Return the (x, y) coordinate for the center point of the cell that contains the specified text.  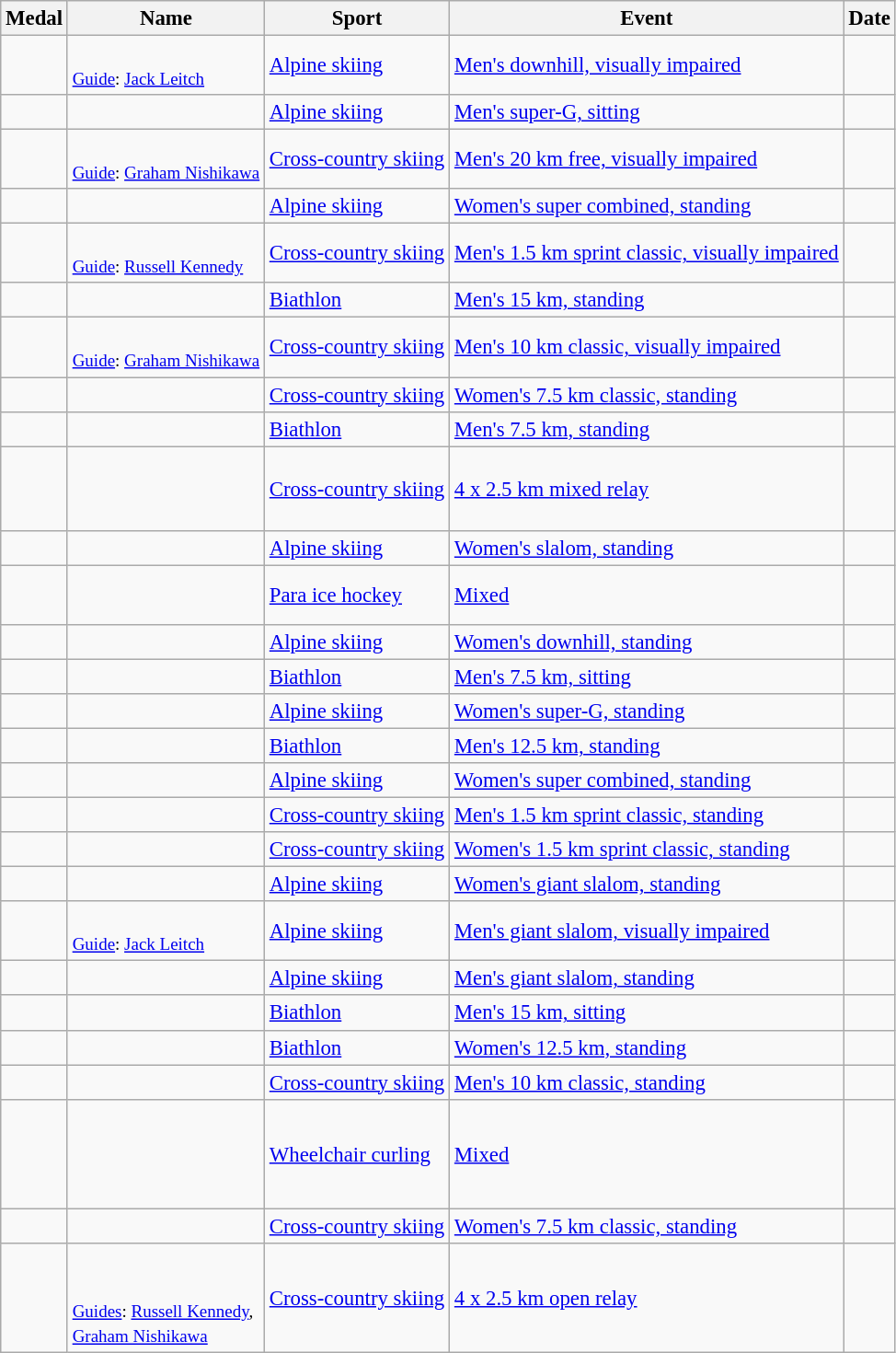
Men's 15 km, standing (648, 301)
Men's 7.5 km, standing (648, 429)
Women's downhill, standing (648, 642)
Men's 15 km, sitting (648, 1013)
Wheelchair curling (357, 1154)
Men's 1.5 km sprint classic, standing (648, 815)
4 x 2.5 km open relay (648, 1298)
Men's giant slalom, visually impaired (648, 931)
4 x 2.5 km mixed relay (648, 489)
Medal (35, 18)
Men's 10 km classic, visually impaired (648, 348)
Women's 12.5 km, standing (648, 1047)
Men's 12.5 km, standing (648, 746)
Men's 7.5 km, sitting (648, 676)
Women's giant slalom, standing (648, 885)
Name (166, 18)
Women's slalom, standing (648, 548)
Men's downhill, visually impaired (648, 66)
Men's super-G, sitting (648, 112)
Men's 10 km classic, standing (648, 1082)
Women's super-G, standing (648, 711)
Para ice hockey (357, 595)
Men's 20 km free, visually impaired (648, 160)
Women's 1.5 km sprint classic, standing (648, 850)
Sport (357, 18)
Event (648, 18)
Men's 1.5 km sprint classic, visually impaired (648, 254)
Guide: Russell Kennedy (166, 254)
Guides: Russell Kennedy,Graham Nishikawa (166, 1298)
Men's giant slalom, standing (648, 978)
Date (869, 18)
